Pinpoint the cell where the given text exists, returning its (X, Y) midpoint coordinate. 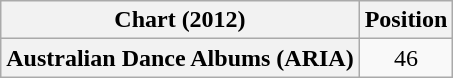
Position (406, 20)
Chart (2012) (180, 20)
46 (406, 58)
Australian Dance Albums (ARIA) (180, 58)
